Scan for the cell matching the given text and deliver its (X, Y) coordinate at center. 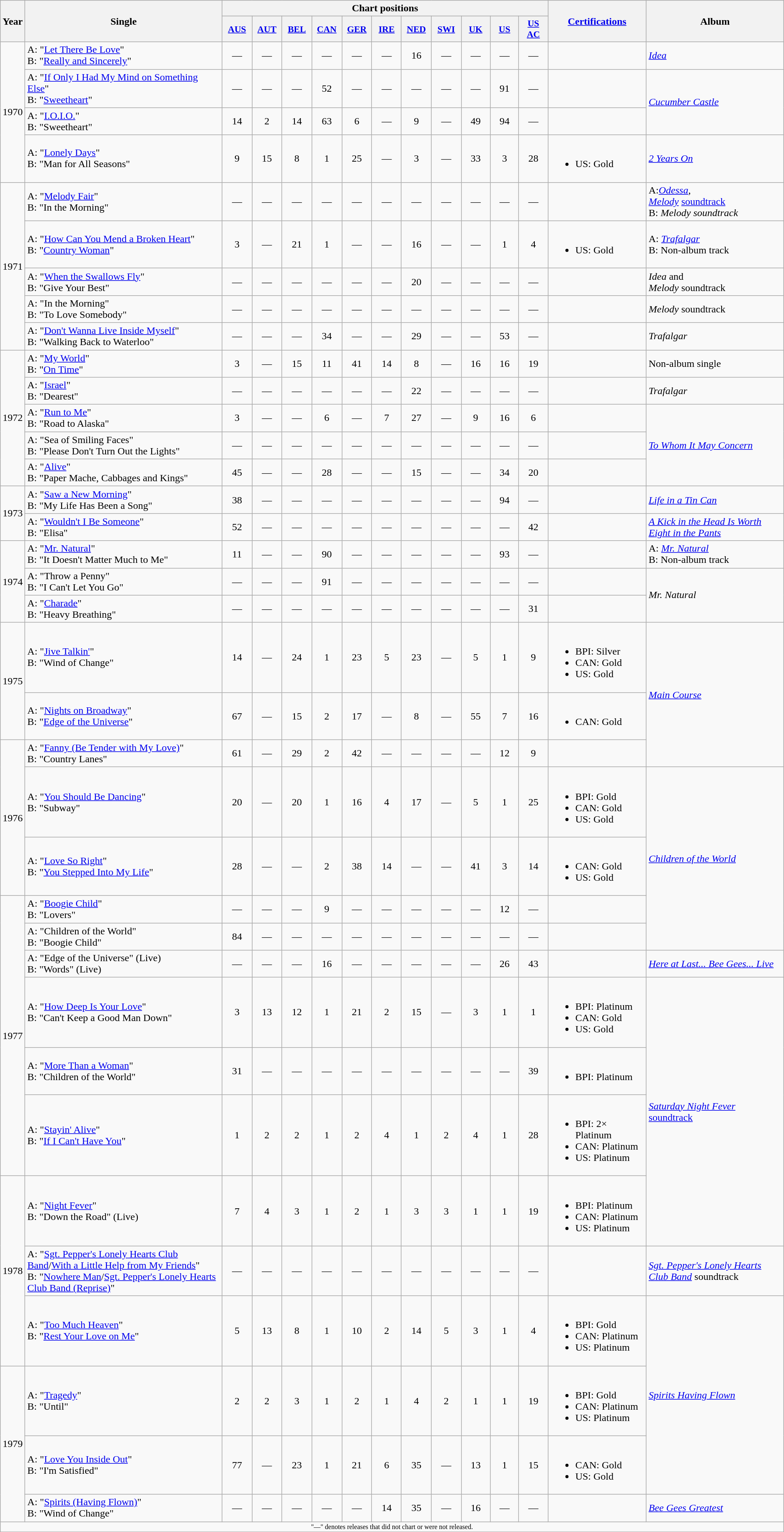
A: "Melody Fair"B: "In the Morning" (124, 201)
A: "Run to Me"B: "Road to Alaska" (124, 418)
1975 (13, 681)
Spirits Having Flown (715, 1395)
27 (416, 418)
2 Years On (715, 158)
US AC (534, 29)
Life in a Tin Can (715, 500)
Certifications (597, 21)
1974 (13, 581)
A: "Let There Be Love"B: "Really and Sincerely" (124, 55)
A: "Tragedy"B: "Until" (124, 1400)
84 (237, 936)
A: "In the Morning"B: "To Love Somebody" (124, 309)
43 (534, 964)
A: "Night Fever"B: "Down the Road" (Live) (124, 1211)
63 (327, 121)
A: "How Can You Mend a Broken Heart"B: "Country Woman" (124, 245)
A: "Saw a New Morning"B: "My Life Has Been a Song" (124, 500)
Saturday Night Fever soundtrack (715, 1112)
Non-album single (715, 364)
A: "Nights on Broadway"B: "Edge of the Universe" (124, 716)
93 (504, 555)
A: "Wouldn't I Be Someone"B: "Elisa" (124, 527)
1971 (13, 266)
90 (327, 555)
A: "If Only I Had My Mind on Something Else"B: "Sweetheart" (124, 88)
A: "Don't Wanna Live Inside Myself"B: "Walking Back to Waterloo" (124, 336)
Children of the World (715, 859)
1973 (13, 513)
Main Course (715, 694)
Sgt. Pepper's Lonely Hearts Club Band soundtrack (715, 1271)
A: "Throw a Penny"B: "I Can't Let You Go" (124, 581)
SWI (446, 29)
NED (416, 29)
A: "Alive"B: "Paper Mache, Cabbages and Kings" (124, 472)
A: "Love You Inside Out"B: "I'm Satisfied" (124, 1465)
A: "Jive Talkin'"B: "Wind of Change" (124, 658)
A: "Sea of Smiling Faces"B: "Please Don't Turn Out the Lights" (124, 446)
US (504, 29)
CAN: Gold (597, 716)
"—" denotes releases that did not chart or were not released. (392, 1527)
BPI: PlatinumCAN: GoldUS: Gold (597, 1013)
AUS (237, 29)
A:Odessa, Melody soundtrack B: Melody soundtrack (715, 201)
A: "You Should Be Dancing"B: "Subway" (124, 802)
A: "More Than a Woman"B: "Children of the World" (124, 1071)
A: "My World"B: "On Time" (124, 364)
Bee Gees Greatest (715, 1508)
A: Mr. NaturalB: Non-album track (715, 555)
49 (476, 121)
45 (237, 472)
A: "Spirits (Having Flown)"B: "Wind of Change" (124, 1508)
A: "When the Swallows Fly"B: "Give Your Best" (124, 281)
A: "Love So Right"B: "You Stepped Into My Life" (124, 866)
Cucumber Castle (715, 102)
Album (715, 21)
Chart positions (385, 8)
A: "Mr. Natural"B: "It Doesn't Matter Much to Me" (124, 555)
BPI: SilverCAN: GoldUS: Gold (597, 658)
UK (476, 29)
A: TrafalgarB: Non-album track (715, 245)
Melody soundtrack (715, 309)
A: "Lonely Days"B: "Man for All Seasons" (124, 158)
A: "Children of the World"B: "Boogie Child" (124, 936)
A: "Stayin' Alive"B: "If I Can't Have You" (124, 1135)
Here at Last... Bee Gees... Live (715, 964)
33 (476, 158)
GER (357, 29)
22 (416, 391)
BPI: GoldCAN: GoldUS: Gold (597, 802)
77 (237, 1465)
A: "I.O.I.O."B: "Sweetheart" (124, 121)
24 (297, 658)
BPI: 2× PlatinumCAN: PlatinumUS: Platinum (597, 1135)
Mr. Natural (715, 595)
To Whom It May Concern (715, 446)
A: "Edge of the Universe" (Live)B: "Words" (Live) (124, 964)
A: "Charade"B: "Heavy Breathing" (124, 609)
IRE (387, 29)
1978 (13, 1271)
1976 (13, 818)
53 (504, 336)
A: "Fanny (Be Tender with My Love)"B: "Country Lanes" (124, 753)
Idea (715, 55)
A Kick in the Head Is Worth Eight in the Pants (715, 527)
BPI: Platinum (597, 1071)
10 (357, 1331)
26 (504, 964)
1972 (13, 418)
39 (534, 1071)
1977 (13, 1035)
A: "Too Much Heaven"B: "Rest Your Love on Me" (124, 1331)
BEL (297, 29)
AUT (267, 29)
BPI: PlatinumCAN: PlatinumUS: Platinum (597, 1211)
Year (13, 21)
61 (237, 753)
1970 (13, 112)
55 (476, 716)
A: "Sgt. Pepper's Lonely Hearts Club Band/With a Little Help from My Friends"B: "Nowhere Man/Sgt. Pepper's Lonely Hearts Club Band (Reprise)" (124, 1271)
Idea andMelody soundtrack (715, 281)
67 (237, 716)
CAN (327, 29)
Single (124, 21)
A: "Israel"B: "Dearest" (124, 391)
A: "Boogie Child"B: "Lovers" (124, 909)
1979 (13, 1444)
A: "How Deep Is Your Love"B: "Can't Keep a Good Man Down" (124, 1013)
